Extract the (x, y) coordinate from the center of the cell holding the provided text.  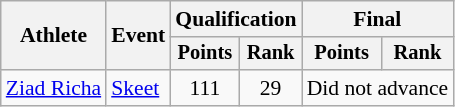
Qualification (236, 19)
Did not advance (378, 88)
29 (271, 88)
Final (378, 19)
Event (138, 36)
Athlete (54, 36)
Ziad Richa (54, 88)
111 (204, 88)
Skeet (138, 88)
